Output the (x, y) coordinate of the center of the cell containing the given text.  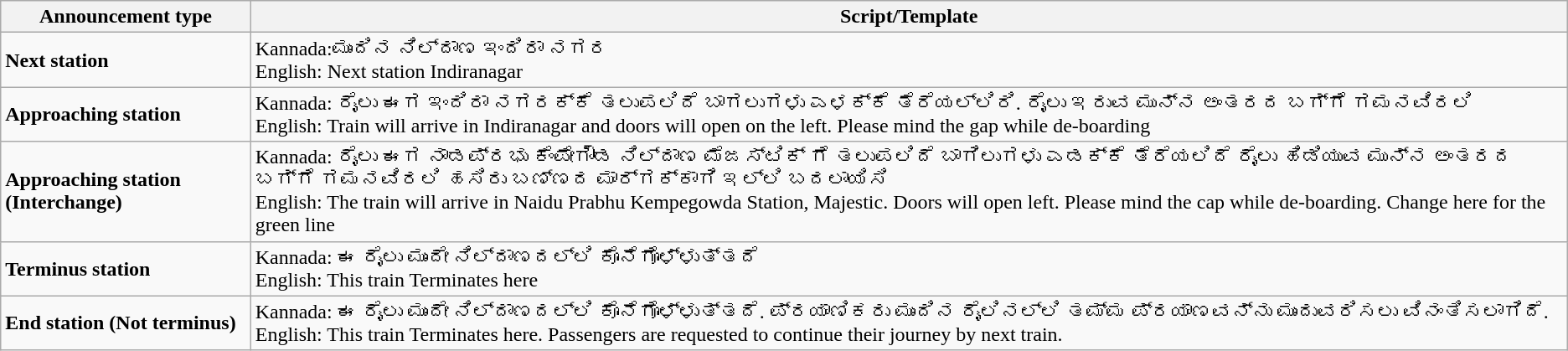
Next station (126, 60)
Terminus station (126, 268)
Kannada: ಈ ರೈಲು ಮುಂದೇ ನಿಲ್ದಾಣದಲ್ಲಿ ಕೊನೆಗೊಳ್ಳುತ್ತದೆEnglish: This train Terminates here (909, 268)
Approaching station (Interchange) (126, 191)
Kannada:ಮುಂದಿನ ನಿಲ್ದಾಣ ಇಂದಿರಾ ನಗರEnglish: Next station Indiranagar (909, 60)
Approaching station (126, 114)
Script/Template (909, 17)
End station (Not terminus) (126, 323)
Announcement type (126, 17)
